From the cell containing the given text, extract its center point as (x, y) coordinate. 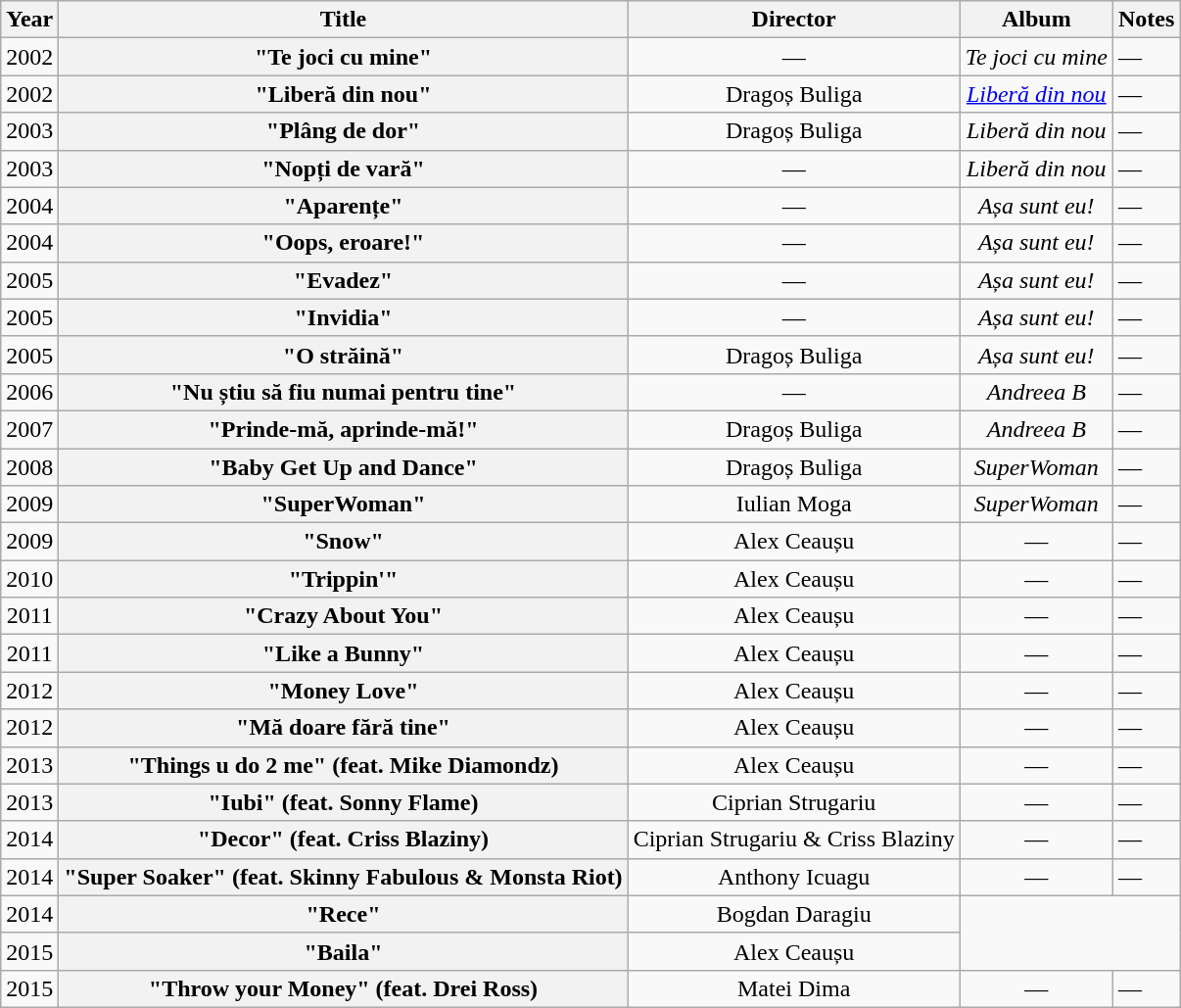
2008 (29, 467)
Notes (1146, 20)
2010 (29, 579)
"Throw your Money" (feat. Drei Ross) (343, 988)
"Like a Bunny" (343, 653)
"Things u do 2 me" (feat. Mike Diamondz) (343, 765)
"Aparențe" (343, 206)
"Crazy About You" (343, 616)
"O străină" (343, 355)
"Iubi" (feat. Sonny Flame) (343, 802)
"Te joci cu mine" (343, 57)
"Baby Get Up and Dance" (343, 467)
"Super Soaker" (feat. Skinny Fabulous & Monsta Riot) (343, 877)
"Nu știu să fiu numai pentru tine" (343, 392)
Album (1036, 20)
2007 (29, 429)
"Trippin'" (343, 579)
Year (29, 20)
Matei Dima (793, 988)
"Baila" (343, 951)
"Liberă din nou" (343, 94)
Director (793, 20)
"SuperWoman" (343, 504)
"Oops, eroare!" (343, 243)
Title (343, 20)
"Invidia" (343, 317)
"Decor" (feat. Criss Blaziny) (343, 840)
"Mă doare fără tine" (343, 728)
Te joci cu mine (1036, 57)
"Prinde-mă, aprinde-mă!" (343, 429)
Bogdan Daragiu (793, 914)
2006 (29, 392)
"Snow" (343, 542)
Ciprian Strugariu (793, 802)
Ciprian Strugariu & Criss Blaziny (793, 840)
Anthony Icuagu (793, 877)
"Rece" (343, 914)
Iulian Moga (793, 504)
"Plâng de dor" (343, 131)
"Nopți de vară" (343, 168)
"Money Love" (343, 691)
"Evadez" (343, 280)
